From the cell containing the given text, extract its center point as [x, y] coordinate. 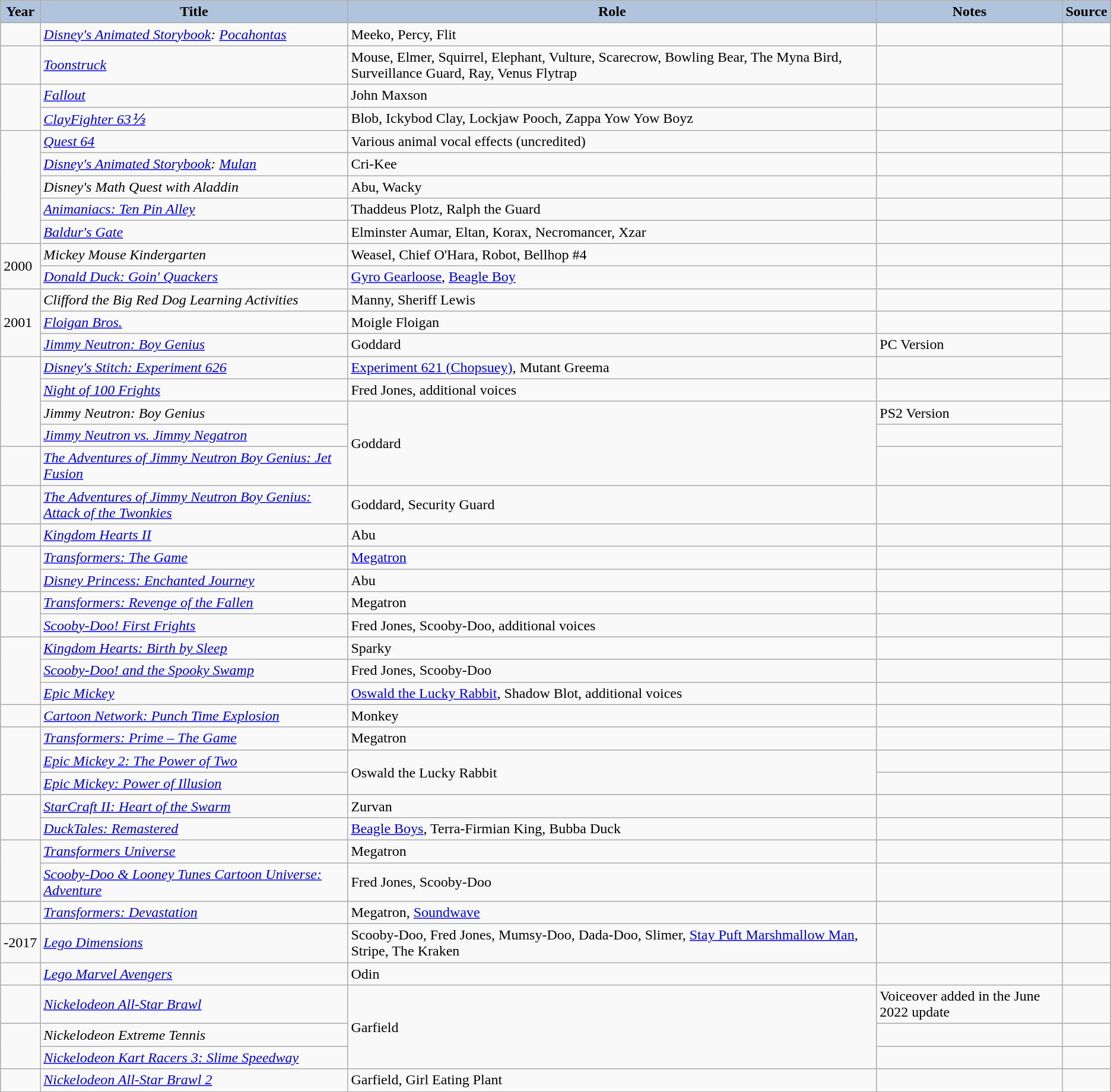
Title [194, 12]
Beagle Boys, Terra-Firmian King, Bubba Duck [612, 828]
Goddard, Security Guard [612, 504]
Donald Duck: Goin' Quackers [194, 277]
Disney's Animated Storybook: Pocahontas [194, 34]
Disney's Math Quest with Aladdin [194, 187]
Disney's Animated Storybook: Mulan [194, 164]
Sparky [612, 648]
Oswald the Lucky Rabbit, Shadow Blot, additional voices [612, 693]
Transformers Universe [194, 851]
Fred Jones, additional voices [612, 390]
The Adventures of Jimmy Neutron Boy Genius: Attack of the Twonkies [194, 504]
Epic Mickey: Power of Illusion [194, 783]
Transformers: The Game [194, 558]
2001 [20, 322]
Transformers: Revenge of the Fallen [194, 603]
The Adventures of Jimmy Neutron Boy Genius: Jet Fusion [194, 465]
Manny, Sheriff Lewis [612, 300]
DuckTales: Remastered [194, 828]
John Maxson [612, 96]
Oswald the Lucky Rabbit [612, 772]
Lego Marvel Avengers [194, 974]
Scooby-Doo! First Frights [194, 626]
Blob, Ickybod Clay, Lockjaw Pooch, Zappa Yow Yow Boyz [612, 119]
Notes [970, 12]
Quest 64 [194, 142]
PS2 Version [970, 412]
Disney Princess: Enchanted Journey [194, 580]
Megatron, Soundwave [612, 913]
Year [20, 12]
Disney's Stitch: Experiment 626 [194, 367]
Nickelodeon All-Star Brawl [194, 1004]
Jimmy Neutron vs. Jimmy Negatron [194, 435]
Abu, Wacky [612, 187]
Various animal vocal effects (uncredited) [612, 142]
Nickelodeon Extreme Tennis [194, 1035]
ClayFighter 63⅓ [194, 119]
Cri-Kee [612, 164]
2000 [20, 266]
Transformers: Devastation [194, 913]
Source [1086, 12]
Lego Dimensions [194, 944]
StarCraft II: Heart of the Swarm [194, 806]
Thaddeus Plotz, Ralph the Guard [612, 209]
Zurvan [612, 806]
Role [612, 12]
Transformers: Prime – The Game [194, 738]
Baldur's Gate [194, 232]
Kingdom Hearts: Birth by Sleep [194, 648]
Scooby-Doo, Fred Jones, Mumsy-Doo, Dada-Doo, Slimer, Stay Puft Marshmallow Man, Stripe, The Kraken [612, 944]
PC Version [970, 345]
Scooby-Doo! and the Spooky Swamp [194, 671]
Meeko, Percy, Flit [612, 34]
Voiceover added in the June 2022 update [970, 1004]
Fred Jones, Scooby-Doo, additional voices [612, 626]
-2017 [20, 944]
Cartoon Network: Punch Time Explosion [194, 716]
Nickelodeon Kart Racers 3: Slime Speedway [194, 1058]
Floigan Bros. [194, 322]
Odin [612, 974]
Garfield [612, 1027]
Toonstruck [194, 65]
Kingdom Hearts II [194, 535]
Moigle Floigan [612, 322]
Fallout [194, 96]
Mickey Mouse Kindergarten [194, 255]
Animaniacs: Ten Pin Alley [194, 209]
Epic Mickey 2: The Power of Two [194, 761]
Mouse, Elmer, Squirrel, Elephant, Vulture, Scarecrow, Bowling Bear, The Myna Bird, Surveillance Guard, Ray, Venus Flytrap [612, 65]
Elminster Aumar, Eltan, Korax, Necromancer, Xzar [612, 232]
Scooby-Doo & Looney Tunes Cartoon Universe: Adventure [194, 882]
Garfield, Girl Eating Plant [612, 1080]
Epic Mickey [194, 693]
Night of 100 Frights [194, 390]
Clifford the Big Red Dog Learning Activities [194, 300]
Gyro Gearloose, Beagle Boy [612, 277]
Weasel, Chief O'Hara, Robot, Bellhop #4 [612, 255]
Monkey [612, 716]
Nickelodeon All-Star Brawl 2 [194, 1080]
Experiment 621 (Chopsuey), Mutant Greema [612, 367]
